Return [x, y] of the center of cell containing provided text 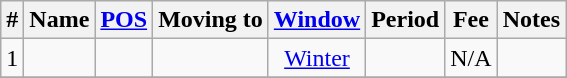
Moving to [211, 20]
Fee [471, 20]
# [12, 20]
1 [12, 58]
Notes [531, 20]
Period [406, 20]
N/A [471, 58]
Name [60, 20]
Winter [316, 58]
POS [124, 20]
Window [316, 20]
